Provide the [X, Y] coordinate of the cell's center where the given text is located.  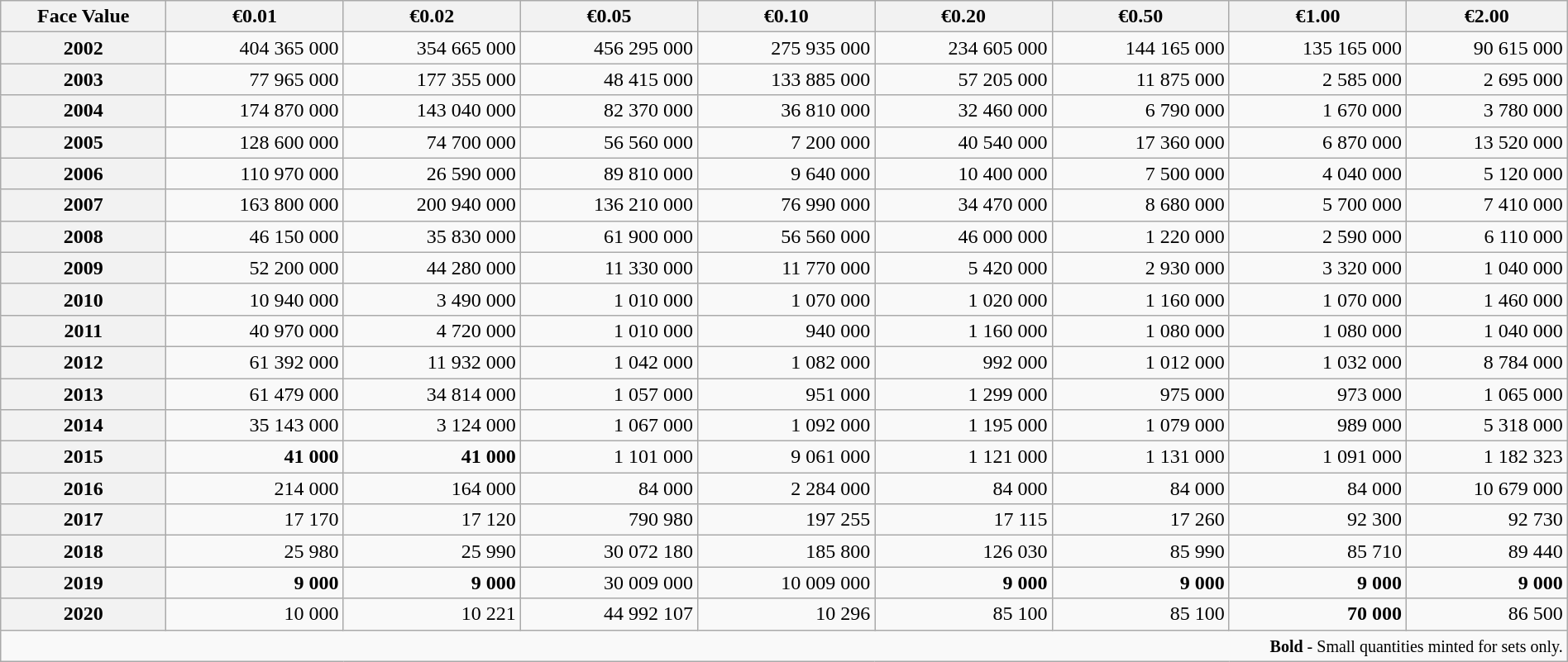
2 695 000 [1487, 79]
34 470 000 [963, 205]
2007 [84, 205]
128 600 000 [255, 142]
3 124 000 [432, 426]
77 965 000 [255, 79]
€1.00 [1317, 17]
Bold - Small quantities minted for sets only. [784, 645]
76 990 000 [786, 205]
17 170 [255, 520]
144 165 000 [1140, 48]
136 210 000 [609, 205]
17 115 [963, 520]
7 500 000 [1140, 174]
2020 [84, 614]
275 935 000 [786, 48]
10 221 [432, 614]
1 091 000 [1317, 457]
92 730 [1487, 520]
163 800 000 [255, 205]
10 940 000 [255, 299]
1 131 000 [1140, 457]
1 020 000 [963, 299]
17 120 [432, 520]
9 061 000 [786, 457]
5 700 000 [1317, 205]
11 330 000 [609, 268]
940 000 [786, 331]
35 830 000 [432, 236]
17 260 [1140, 520]
2003 [84, 79]
5 420 000 [963, 268]
61 479 000 [255, 394]
2 284 000 [786, 488]
185 800 [786, 551]
35 143 000 [255, 426]
1 057 000 [609, 394]
44 280 000 [432, 268]
€0.01 [255, 17]
2013 [84, 394]
40 540 000 [963, 142]
1 065 000 [1487, 394]
2017 [84, 520]
6 790 000 [1140, 111]
2 585 000 [1317, 79]
8 680 000 [1140, 205]
7 200 000 [786, 142]
1 082 000 [786, 362]
2002 [84, 48]
126 030 [963, 551]
1 067 000 [609, 426]
30 072 180 [609, 551]
1 670 000 [1317, 111]
133 885 000 [786, 79]
2 930 000 [1140, 268]
8 784 000 [1487, 362]
6 110 000 [1487, 236]
2018 [84, 551]
234 605 000 [963, 48]
197 255 [786, 520]
973 000 [1317, 394]
1 460 000 [1487, 299]
456 295 000 [609, 48]
89 440 [1487, 551]
36 810 000 [786, 111]
2014 [84, 426]
2012 [84, 362]
82 370 000 [609, 111]
57 205 000 [963, 79]
€0.05 [609, 17]
44 992 107 [609, 614]
25 990 [432, 551]
85 710 [1317, 551]
1 121 000 [963, 457]
52 200 000 [255, 268]
€0.20 [963, 17]
86 500 [1487, 614]
2019 [84, 583]
32 460 000 [963, 111]
26 590 000 [432, 174]
1 299 000 [963, 394]
164 000 [432, 488]
3 320 000 [1317, 268]
13 520 000 [1487, 142]
1 195 000 [963, 426]
46 000 000 [963, 236]
Face Value [84, 17]
1 220 000 [1140, 236]
9 640 000 [786, 174]
48 415 000 [609, 79]
989 000 [1317, 426]
10 009 000 [786, 583]
11 770 000 [786, 268]
€0.50 [1140, 17]
1 101 000 [609, 457]
89 810 000 [609, 174]
40 970 000 [255, 331]
61 900 000 [609, 236]
11 875 000 [1140, 79]
135 165 000 [1317, 48]
11 932 000 [432, 362]
€2.00 [1487, 17]
6 870 000 [1317, 142]
4 040 000 [1317, 174]
2016 [84, 488]
1 012 000 [1140, 362]
46 150 000 [255, 236]
2005 [84, 142]
10 679 000 [1487, 488]
1 092 000 [786, 426]
92 300 [1317, 520]
2008 [84, 236]
25 980 [255, 551]
992 000 [963, 362]
74 700 000 [432, 142]
61 392 000 [255, 362]
2009 [84, 268]
1 032 000 [1317, 362]
7 410 000 [1487, 205]
10 296 [786, 614]
70 000 [1317, 614]
354 665 000 [432, 48]
177 355 000 [432, 79]
10 400 000 [963, 174]
30 009 000 [609, 583]
200 940 000 [432, 205]
4 720 000 [432, 331]
3 780 000 [1487, 111]
975 000 [1140, 394]
2006 [84, 174]
2011 [84, 331]
1 079 000 [1140, 426]
2 590 000 [1317, 236]
85 990 [1140, 551]
790 980 [609, 520]
34 814 000 [432, 394]
174 870 000 [255, 111]
951 000 [786, 394]
5 120 000 [1487, 174]
214 000 [255, 488]
90 615 000 [1487, 48]
10 000 [255, 614]
1 042 000 [609, 362]
143 040 000 [432, 111]
17 360 000 [1140, 142]
€0.02 [432, 17]
2004 [84, 111]
€0.10 [786, 17]
5 318 000 [1487, 426]
1 182 323 [1487, 457]
3 490 000 [432, 299]
2010 [84, 299]
404 365 000 [255, 48]
110 970 000 [255, 174]
2015 [84, 457]
